Return (x, y) of the center of cell containing provided text 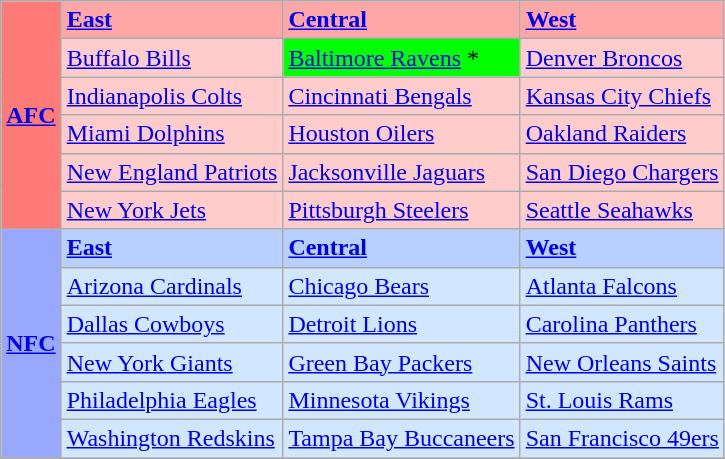
Minnesota Vikings (402, 400)
San Francisco 49ers (622, 438)
AFC (31, 115)
Pittsburgh Steelers (402, 210)
Baltimore Ravens * (402, 58)
Miami Dolphins (172, 134)
Dallas Cowboys (172, 324)
New York Jets (172, 210)
Chicago Bears (402, 286)
New Orleans Saints (622, 362)
Kansas City Chiefs (622, 96)
Philadelphia Eagles (172, 400)
St. Louis Rams (622, 400)
Detroit Lions (402, 324)
Jacksonville Jaguars (402, 172)
Tampa Bay Buccaneers (402, 438)
Carolina Panthers (622, 324)
Arizona Cardinals (172, 286)
Oakland Raiders (622, 134)
Washington Redskins (172, 438)
Buffalo Bills (172, 58)
New York Giants (172, 362)
Indianapolis Colts (172, 96)
Atlanta Falcons (622, 286)
Cincinnati Bengals (402, 96)
NFC (31, 343)
Green Bay Packers (402, 362)
Houston Oilers (402, 134)
Denver Broncos (622, 58)
Seattle Seahawks (622, 210)
New England Patriots (172, 172)
San Diego Chargers (622, 172)
